Locate the cell with the specified text and output its (x, y) center coordinate. 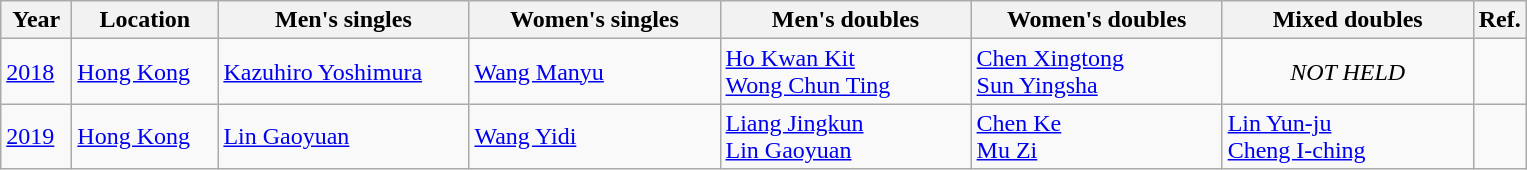
Ho Kwan Kit Wong Chun Ting (846, 72)
Chen Xingtong Sun Yingsha (1096, 72)
Men's doubles (846, 20)
2019 (36, 136)
Location (145, 20)
Mixed doubles (1348, 20)
Ref. (1500, 20)
Wang Yidi (594, 136)
Year (36, 20)
Lin Gaoyuan (344, 136)
NOT HELD (1348, 72)
2018 (36, 72)
Women's singles (594, 20)
Men's singles (344, 20)
Women's doubles (1096, 20)
Chen Ke Mu Zi (1096, 136)
Lin Yun-ju Cheng I-ching (1348, 136)
Liang Jingkun Lin Gaoyuan (846, 136)
Wang Manyu (594, 72)
Kazuhiro Yoshimura (344, 72)
